For the text-containing cell, return its midpoint in (x, y) coordinate format. 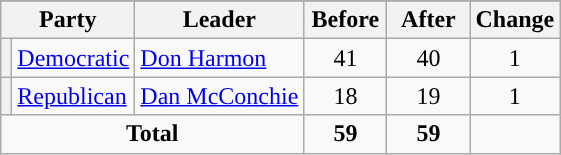
Party (68, 20)
41 (346, 58)
Total (152, 134)
Dan McConchie (220, 96)
Democratic (74, 58)
Republican (74, 96)
Change (515, 20)
19 (428, 96)
After (428, 20)
40 (428, 58)
Before (346, 20)
Leader (220, 20)
Don Harmon (220, 58)
18 (346, 96)
